Return the (X, Y) coordinate for the center point of the cell that contains the specified text.  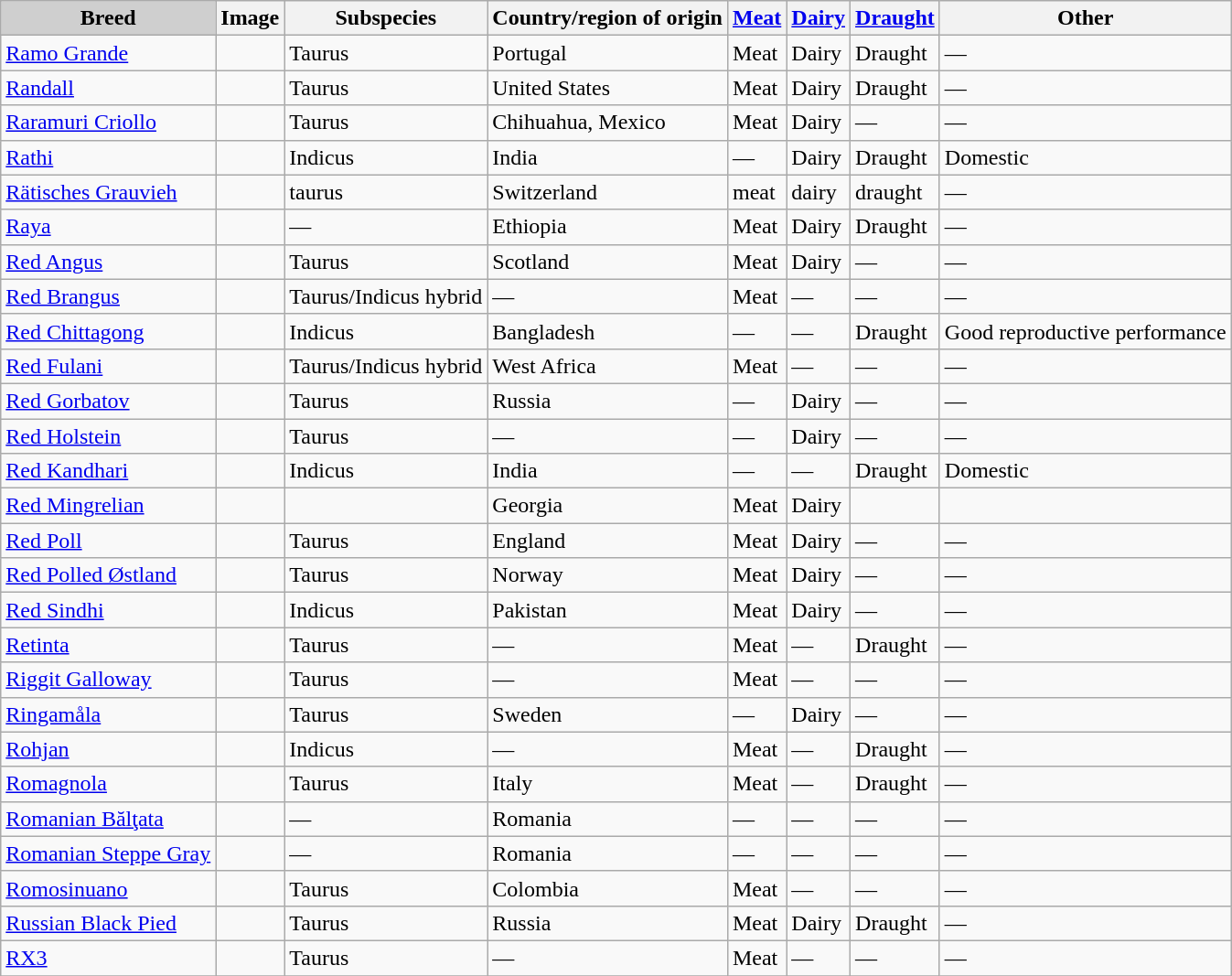
Raramuri Criollo (108, 123)
Romanian Steppe Gray (108, 853)
Randall (108, 88)
England (607, 541)
Red Holstein (108, 436)
Country/region of origin (607, 18)
Riggit Galloway (108, 680)
Red Brangus (108, 296)
Other (1085, 18)
Italy (607, 784)
West Africa (607, 366)
Ramo Grande (108, 53)
Russian Black Pied (108, 923)
Portugal (607, 53)
Colombia (607, 888)
Red Polled Østland (108, 575)
Rathi (108, 157)
Chihuahua, Mexico (607, 123)
Red Poll (108, 541)
Ethiopia (607, 227)
Bangladesh (607, 331)
meat (756, 192)
Red Angus (108, 262)
Georgia (607, 506)
Rohjan (108, 749)
Red Gorbatov (108, 401)
Good reproductive performance (1085, 331)
Red Sindhi (108, 610)
Romagnola (108, 784)
Subspecies (386, 18)
Retinta (108, 645)
RX3 (108, 958)
Romanian Bălţata (108, 819)
Red Mingrelian (108, 506)
Image (251, 18)
Raya (108, 227)
Rätisches Grauvieh (108, 192)
Norway (607, 575)
Sweden (607, 714)
Red Fulani (108, 366)
Pakistan (607, 610)
dairy (819, 192)
Ringamåla (108, 714)
draught (895, 192)
taurus (386, 192)
Scotland (607, 262)
Red Kandhari (108, 471)
Romosinuano (108, 888)
Breed (108, 18)
Red Chittagong (108, 331)
United States (607, 88)
Switzerland (607, 192)
